Scan for the cell matching the given text and deliver its [X, Y] coordinate at center. 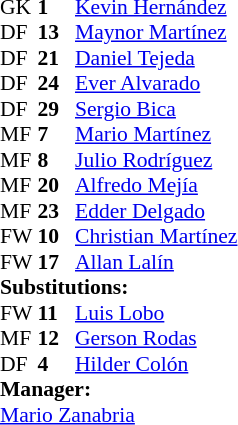
8 [57, 160]
4 [57, 364]
24 [57, 83]
Allan Lalín [156, 262]
Alfredo Mejía [156, 185]
Mario Martínez [156, 135]
12 [57, 339]
Hilder Colón [156, 364]
Edder Delgado [156, 211]
Maynor Martínez [156, 33]
Gerson Rodas [156, 339]
Ever Alvarado [156, 83]
23 [57, 211]
7 [57, 135]
11 [57, 313]
Julio Rodríguez [156, 160]
17 [57, 262]
13 [57, 33]
Manager: [118, 389]
Substitutions: [118, 287]
Christian Martínez [156, 237]
20 [57, 185]
Luis Lobo [156, 313]
Daniel Tejeda [156, 58]
Sergio Bica [156, 109]
29 [57, 109]
10 [57, 237]
21 [57, 58]
